From the cell containing the given text, extract its center point as (X, Y) coordinate. 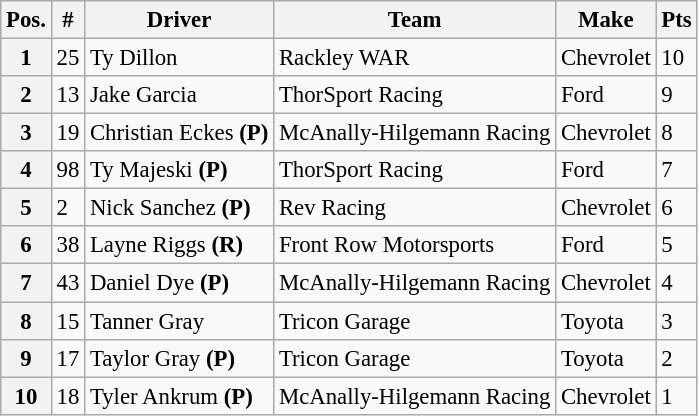
13 (68, 95)
Tanner Gray (180, 321)
Daniel Dye (P) (180, 283)
Christian Eckes (P) (180, 133)
98 (68, 170)
38 (68, 245)
19 (68, 133)
Nick Sanchez (P) (180, 208)
Driver (180, 20)
Taylor Gray (P) (180, 358)
Team (415, 20)
# (68, 20)
25 (68, 58)
Layne Riggs (R) (180, 245)
Tyler Ankrum (P) (180, 396)
18 (68, 396)
Ty Dillon (180, 58)
43 (68, 283)
Ty Majeski (P) (180, 170)
Rackley WAR (415, 58)
Pts (676, 20)
15 (68, 321)
17 (68, 358)
Front Row Motorsports (415, 245)
Rev Racing (415, 208)
Make (606, 20)
Jake Garcia (180, 95)
Pos. (26, 20)
